For the text-containing cell, return its midpoint in [x, y] coordinate format. 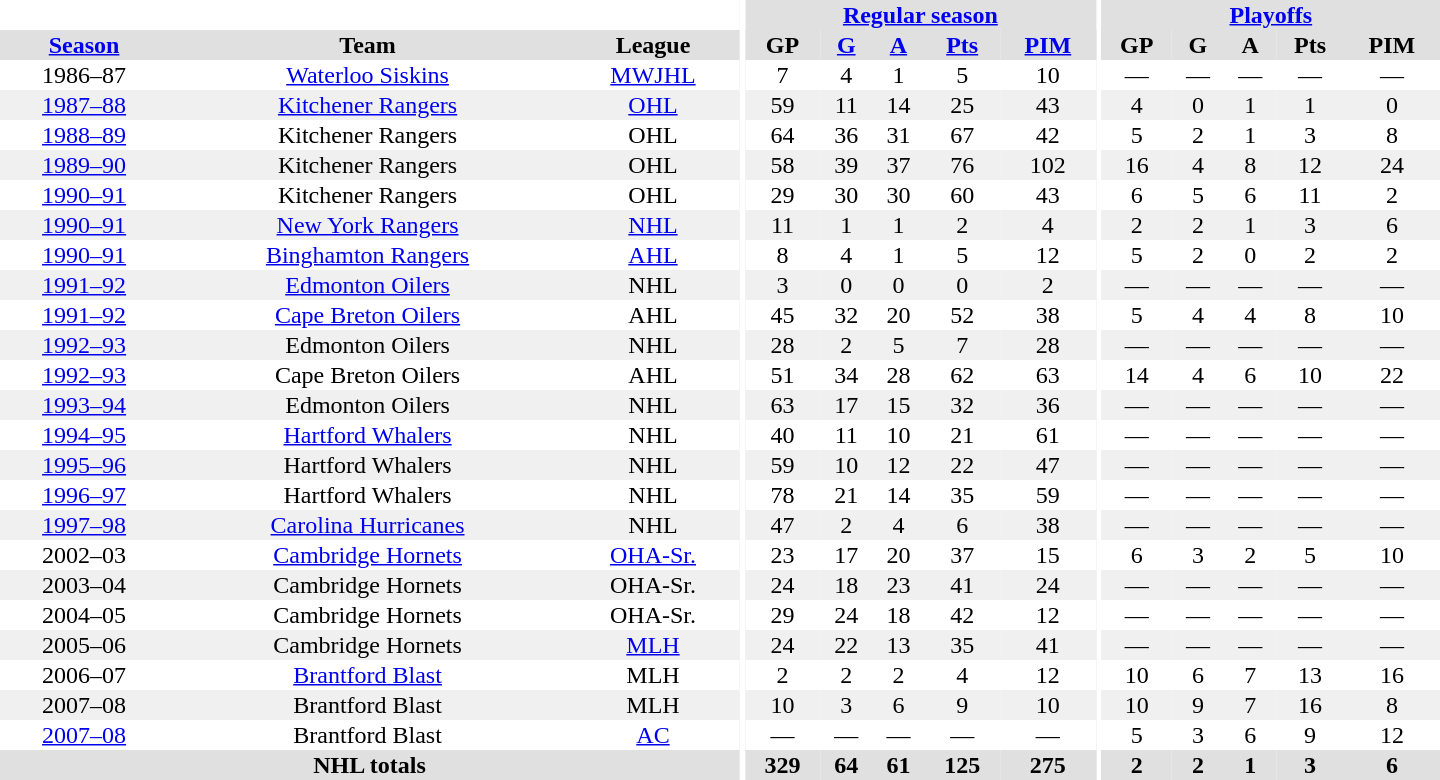
62 [962, 375]
25 [962, 105]
31 [898, 135]
1989–90 [84, 165]
2005–06 [84, 645]
MWJHL [653, 75]
2004–05 [84, 615]
2006–07 [84, 675]
1994–95 [84, 435]
Carolina Hurricanes [368, 525]
58 [782, 165]
2003–04 [84, 585]
1986–87 [84, 75]
Waterloo Siskins [368, 75]
52 [962, 315]
2002–03 [84, 555]
NHL totals [370, 765]
1993–94 [84, 405]
Team [368, 45]
125 [962, 765]
1997–98 [84, 525]
45 [782, 315]
51 [782, 375]
329 [782, 765]
1996–97 [84, 495]
Playoffs [1271, 15]
60 [962, 195]
275 [1048, 765]
76 [962, 165]
102 [1048, 165]
39 [846, 165]
1995–96 [84, 465]
40 [782, 435]
1988–89 [84, 135]
Season [84, 45]
Binghamton Rangers [368, 255]
AC [653, 735]
78 [782, 495]
67 [962, 135]
34 [846, 375]
League [653, 45]
New York Rangers [368, 225]
Regular season [920, 15]
1987–88 [84, 105]
